Capture the cell that displays the provided text and extract its (x, y) central coordinate. 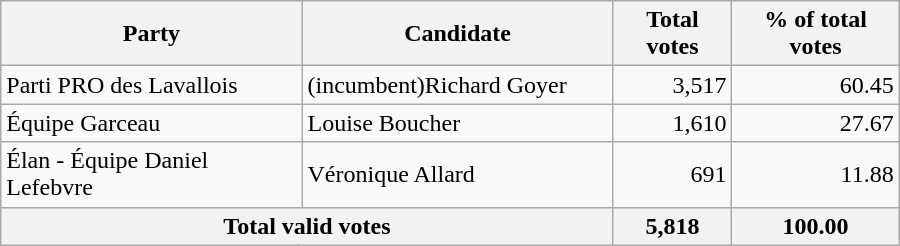
100.00 (816, 226)
Élan - Équipe Daniel Lefebvre (152, 174)
5,818 (672, 226)
Louise Boucher (458, 123)
Candidate (458, 34)
Total valid votes (307, 226)
Équipe Garceau (152, 123)
Total votes (672, 34)
Parti PRO des Lavallois (152, 85)
60.45 (816, 85)
Véronique Allard (458, 174)
11.88 (816, 174)
% of total votes (816, 34)
691 (672, 174)
27.67 (816, 123)
Party (152, 34)
(incumbent)Richard Goyer (458, 85)
3,517 (672, 85)
1,610 (672, 123)
